For the text-containing cell, return its midpoint in (x, y) coordinate format. 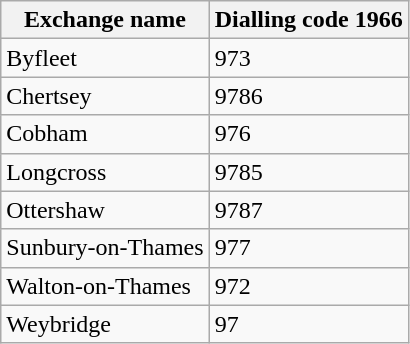
97 (308, 324)
972 (308, 286)
9787 (308, 210)
Sunbury-on-Thames (105, 248)
Ottershaw (105, 210)
Byfleet (105, 58)
Walton-on-Thames (105, 286)
Chertsey (105, 96)
Cobham (105, 134)
973 (308, 58)
9785 (308, 172)
Exchange name (105, 20)
9786 (308, 96)
Weybridge (105, 324)
977 (308, 248)
Longcross (105, 172)
Dialling code 1966 (308, 20)
976 (308, 134)
